From the cell containing the given text, extract its center point as (x, y) coordinate. 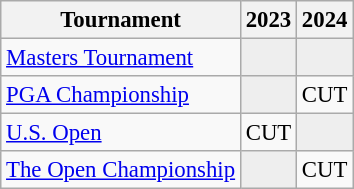
2023 (268, 20)
2024 (325, 20)
Tournament (121, 20)
The Open Championship (121, 170)
U.S. Open (121, 133)
Masters Tournament (121, 58)
PGA Championship (121, 95)
